For the text-containing cell, return its midpoint in (X, Y) coordinate format. 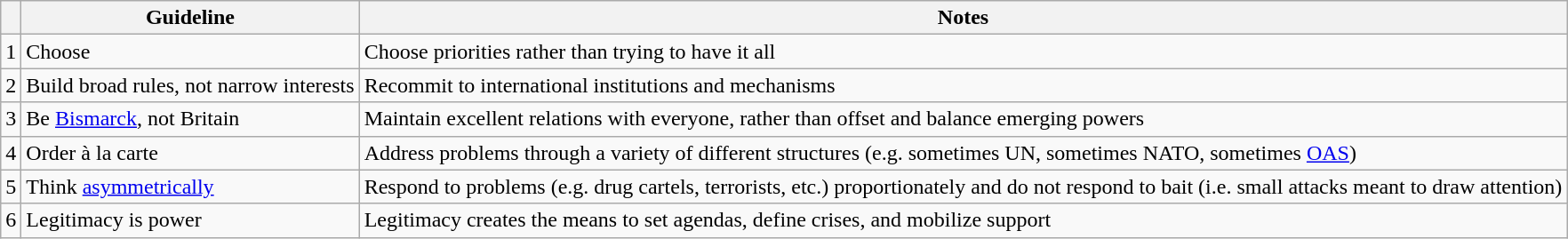
Build broad rules, not narrow interests (190, 85)
5 (11, 187)
Choose priorities rather than trying to have it all (964, 52)
Think asymmetrically (190, 187)
2 (11, 85)
Address problems through a variety of different structures (e.g. sometimes UN, sometimes NATO, sometimes OAS) (964, 153)
4 (11, 153)
Be Bismarck, not Britain (190, 119)
Guideline (190, 18)
Recommit to international institutions and mechanisms (964, 85)
Order à la carte (190, 153)
Choose (190, 52)
1 (11, 52)
Notes (964, 18)
Maintain excellent relations with everyone, rather than offset and balance emerging powers (964, 119)
3 (11, 119)
Legitimacy creates the means to set agendas, define crises, and mobilize support (964, 220)
Legitimacy is power (190, 220)
6 (11, 220)
Respond to problems (e.g. drug cartels, terrorists, etc.) proportionately and do not respond to bait (i.e. small attacks meant to draw attention) (964, 187)
